From the cell containing the given text, extract its center point as [X, Y] coordinate. 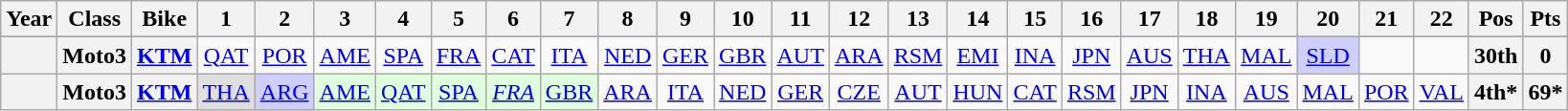
Pts [1545, 19]
5 [459, 19]
30th [1495, 55]
14 [978, 19]
HUN [978, 92]
CZE [859, 92]
Class [95, 19]
22 [1442, 19]
EMI [978, 55]
Pos [1495, 19]
Year [29, 19]
1 [226, 19]
18 [1206, 19]
20 [1328, 19]
8 [628, 19]
19 [1266, 19]
4th* [1495, 92]
10 [743, 19]
6 [513, 19]
VAL [1442, 92]
3 [345, 19]
11 [800, 19]
69* [1545, 92]
ARG [284, 92]
7 [569, 19]
2 [284, 19]
9 [685, 19]
17 [1149, 19]
15 [1035, 19]
21 [1386, 19]
SLD [1328, 55]
12 [859, 19]
4 [403, 19]
13 [918, 19]
16 [1091, 19]
0 [1545, 55]
Bike [165, 19]
